Capture the cell that displays the provided text and extract its (X, Y) central coordinate. 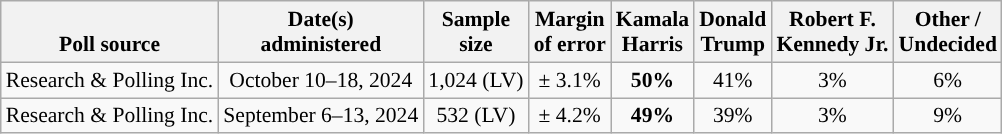
± 3.1% (570, 80)
532 (LV) (476, 116)
Other /Undecided (947, 32)
6% (947, 80)
DonaldTrump (732, 32)
Marginof error (570, 32)
41% (732, 80)
± 4.2% (570, 116)
September 6–13, 2024 (320, 116)
39% (732, 116)
October 10–18, 2024 (320, 80)
Robert F.Kennedy Jr. (832, 32)
49% (652, 116)
Poll source (110, 32)
Samplesize (476, 32)
9% (947, 116)
Date(s)administered (320, 32)
1,024 (LV) (476, 80)
KamalaHarris (652, 32)
50% (652, 80)
